Provide the (X, Y) coordinate of the cell's center where the given text is located.  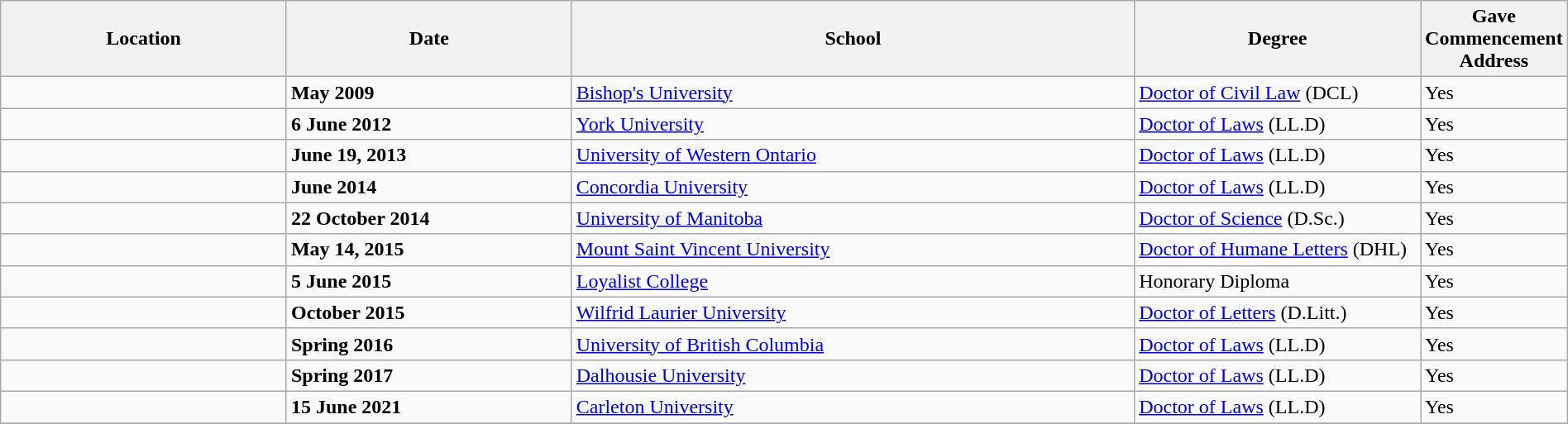
Wilfrid Laurier University (853, 312)
Spring 2016 (428, 344)
Degree (1278, 39)
May 14, 2015 (428, 250)
Dalhousie University (853, 375)
6 June 2012 (428, 124)
October 2015 (428, 312)
Honorary Diploma (1278, 281)
June 2014 (428, 187)
Gave Commencement Address (1494, 39)
May 2009 (428, 93)
22 October 2014 (428, 218)
Doctor of Humane Letters (DHL) (1278, 250)
Concordia University (853, 187)
Doctor of Letters (D.Litt.) (1278, 312)
University of Western Ontario (853, 155)
Date (428, 39)
Spring 2017 (428, 375)
Mount Saint Vincent University (853, 250)
Bishop's University (853, 93)
University of British Columbia (853, 344)
June 19, 2013 (428, 155)
Doctor of Civil Law (DCL) (1278, 93)
Doctor of Science (D.Sc.) (1278, 218)
School (853, 39)
Carleton University (853, 407)
5 June 2015 (428, 281)
York University (853, 124)
15 June 2021 (428, 407)
University of Manitoba (853, 218)
Location (144, 39)
Loyalist College (853, 281)
